Pinpoint the cell where the given text exists, returning its (x, y) midpoint coordinate. 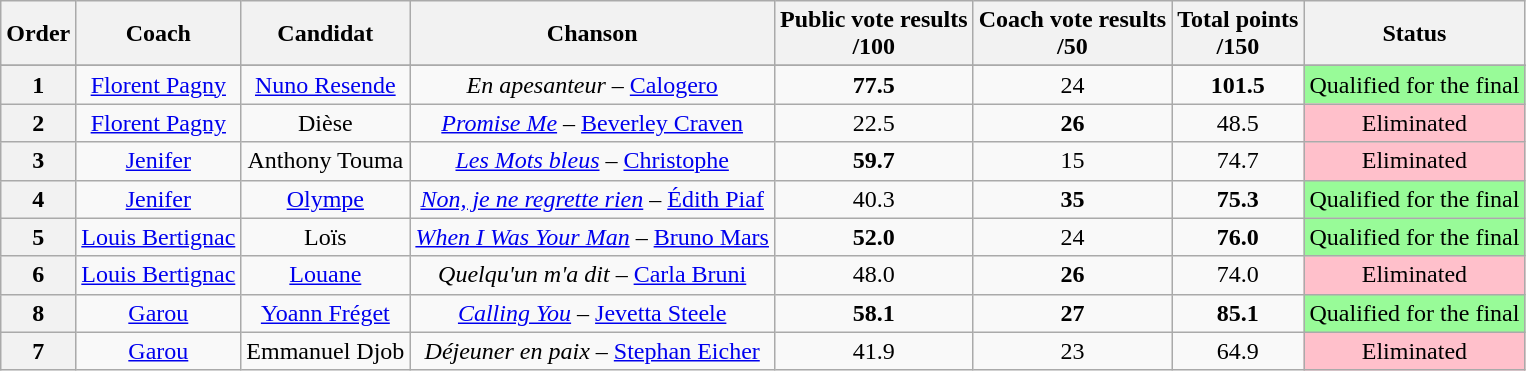
48.5 (1238, 123)
2 (38, 123)
When I Was Your Man – Bruno Mars (592, 237)
Nuno Resende (326, 85)
Public vote results /100 (874, 34)
48.0 (874, 275)
52.0 (874, 237)
59.7 (874, 161)
22.5 (874, 123)
6 (38, 275)
Promise Me – Beverley Craven (592, 123)
Yoann Fréget (326, 313)
4 (38, 199)
Total points /150 (1238, 34)
Olympe (326, 199)
Déjeuner en paix – Stephan Eicher (592, 351)
58.1 (874, 313)
En apesanteur – Calogero (592, 85)
Calling You – Jevetta Steele (592, 313)
101.5 (1238, 85)
8 (38, 313)
85.1 (1238, 313)
35 (1072, 199)
75.3 (1238, 199)
3 (38, 161)
15 (1072, 161)
Status (1414, 34)
41.9 (874, 351)
Coach (158, 34)
7 (38, 351)
Quelqu'un m'a dit – Carla Bruni (592, 275)
64.9 (1238, 351)
40.3 (874, 199)
Chanson (592, 34)
1 (38, 85)
76.0 (1238, 237)
23 (1072, 351)
Coach vote results /50 (1072, 34)
Louane (326, 275)
5 (38, 237)
Emmanuel Djob (326, 351)
Anthony Touma (326, 161)
Les Mots bleus – Christophe (592, 161)
Loïs (326, 237)
74.7 (1238, 161)
Order (38, 34)
27 (1072, 313)
Non, je ne regrette rien – Édith Piaf (592, 199)
74.0 (1238, 275)
77.5 (874, 85)
Candidat (326, 34)
Dièse (326, 123)
